For the text-containing cell, return its midpoint in (x, y) coordinate format. 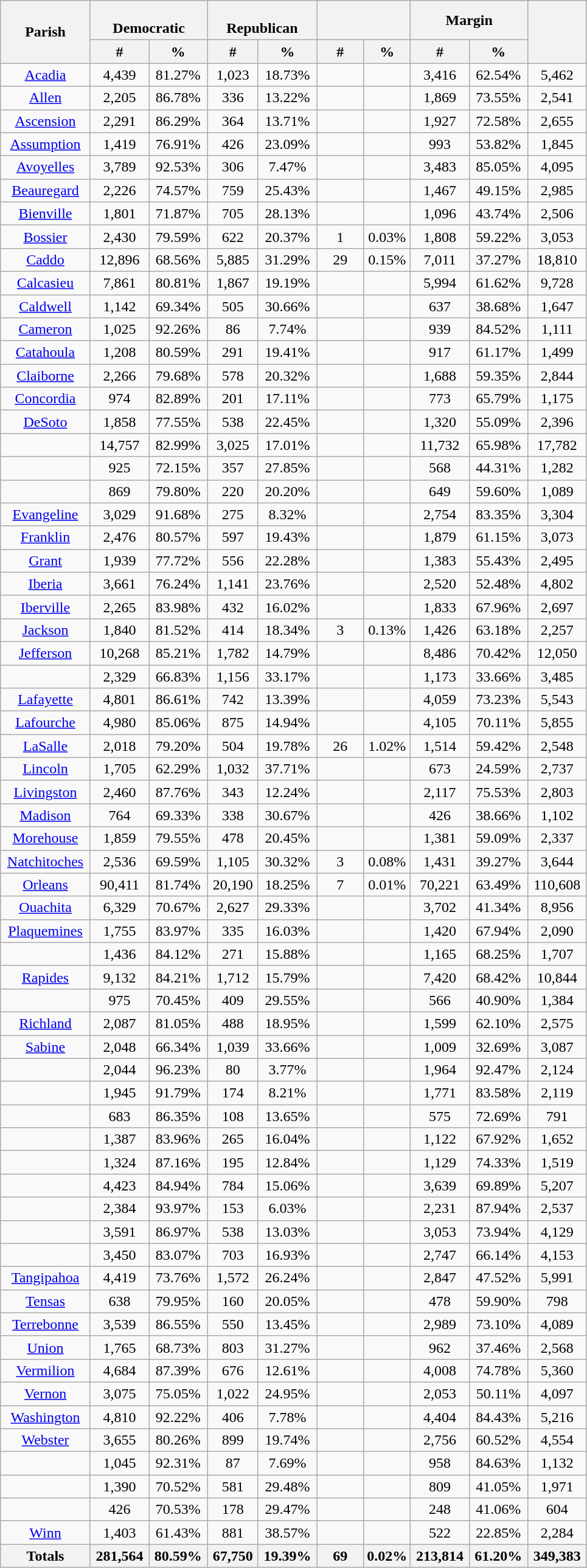
67,750 (232, 1556)
791 (557, 1116)
637 (440, 306)
86.35% (178, 1116)
66.34% (178, 1046)
Ouachita (46, 908)
47.52% (498, 1278)
2,460 (119, 792)
Caddo (46, 260)
281,564 (119, 1556)
73.23% (498, 700)
2,847 (440, 1278)
18,810 (557, 260)
1,320 (440, 422)
70,221 (440, 885)
2,754 (440, 514)
5,216 (557, 1417)
13.03% (287, 1232)
357 (232, 468)
93.97% (178, 1209)
195 (232, 1162)
83.58% (498, 1093)
406 (232, 1417)
2,257 (557, 630)
1,945 (119, 1093)
Claiborne (46, 376)
4,802 (557, 584)
Union (46, 1347)
0.08% (387, 862)
Avoyelles (46, 167)
62.29% (178, 769)
5,462 (557, 75)
581 (232, 1487)
7 (341, 885)
364 (232, 121)
91.79% (178, 1093)
84.43% (498, 1417)
110,608 (557, 885)
5,855 (557, 723)
3,416 (440, 75)
1,869 (440, 98)
18.25% (287, 885)
29.55% (287, 1000)
604 (557, 1510)
2,476 (119, 537)
1,384 (557, 1000)
Madison (46, 815)
73.55% (498, 98)
3.77% (287, 1070)
432 (232, 607)
7.78% (287, 1417)
Vernon (46, 1394)
Parish (46, 32)
2,537 (557, 1209)
20.20% (287, 491)
1,782 (232, 653)
4,404 (440, 1417)
18.95% (287, 1023)
2,627 (232, 908)
90,411 (119, 885)
80.81% (178, 283)
2,266 (119, 376)
566 (440, 1000)
7.69% (287, 1463)
Morehouse (46, 838)
1,499 (557, 353)
76.24% (178, 584)
568 (440, 468)
9,728 (557, 283)
86.61% (178, 700)
178 (232, 1510)
22.28% (287, 561)
19.19% (287, 283)
19.78% (287, 746)
8,486 (440, 653)
61.62% (498, 283)
63.18% (498, 630)
3,539 (119, 1324)
160 (232, 1301)
5,885 (232, 260)
38.57% (287, 1533)
65.98% (498, 445)
1,383 (440, 561)
68.42% (498, 977)
7.74% (287, 330)
Washington (46, 1417)
2,384 (119, 1209)
79.59% (178, 237)
19.74% (287, 1440)
958 (440, 1463)
59.09% (498, 838)
49.15% (498, 190)
DeSoto (46, 422)
0.01% (387, 885)
70.45% (178, 1000)
18.73% (287, 75)
20.37% (287, 237)
275 (232, 514)
80 (232, 1070)
271 (232, 954)
17.11% (287, 399)
70.42% (498, 653)
66.14% (498, 1255)
409 (232, 1000)
12,050 (557, 653)
1,755 (119, 931)
2,985 (557, 190)
13.45% (287, 1324)
0.03% (387, 237)
742 (232, 700)
32.69% (498, 1046)
306 (232, 167)
108 (232, 1116)
174 (232, 1093)
3,485 (557, 677)
2,548 (557, 746)
16.93% (287, 1255)
28.13% (287, 213)
1,879 (440, 537)
6.03% (287, 1209)
3,655 (119, 1440)
336 (232, 98)
2,119 (557, 1093)
12,896 (119, 260)
2,090 (557, 931)
2,396 (557, 422)
Beauregard (46, 190)
5,543 (557, 700)
1,111 (557, 330)
1,403 (119, 1533)
975 (119, 1000)
75.53% (498, 792)
79.68% (178, 376)
Webster (46, 1440)
1,467 (440, 190)
1,927 (440, 121)
5,991 (557, 1278)
1,142 (119, 306)
578 (232, 376)
1,025 (119, 330)
75.05% (178, 1394)
37.71% (287, 769)
638 (119, 1301)
26.24% (287, 1278)
4,554 (557, 1440)
2,536 (119, 862)
1,419 (119, 144)
1,208 (119, 353)
2,226 (119, 190)
1.02% (387, 746)
349,383 (557, 1556)
80.57% (178, 537)
69.89% (498, 1186)
1,599 (440, 1023)
15.79% (287, 977)
61.20% (498, 1556)
Catahoula (46, 353)
79.95% (178, 1301)
Totals (46, 1556)
0.13% (387, 630)
622 (232, 237)
1,652 (557, 1139)
Cameron (46, 330)
83.96% (178, 1139)
70.53% (178, 1510)
1,390 (119, 1487)
784 (232, 1186)
67.96% (498, 607)
70.67% (178, 908)
Jefferson (46, 653)
2,756 (440, 1440)
71.87% (178, 213)
4,008 (440, 1370)
2,018 (119, 746)
62.54% (498, 75)
1,282 (557, 468)
67.92% (498, 1139)
Vermilion (46, 1370)
16.04% (287, 1139)
29.33% (287, 908)
1,833 (440, 607)
61.17% (498, 353)
962 (440, 1347)
84.94% (178, 1186)
Calcasieu (46, 283)
15.06% (287, 1186)
Sabine (46, 1046)
13.71% (287, 121)
925 (119, 468)
65.79% (498, 399)
59.42% (498, 746)
86.97% (178, 1232)
809 (440, 1487)
8,956 (557, 908)
1,572 (232, 1278)
4,153 (557, 1255)
248 (440, 1510)
Lincoln (46, 769)
84.52% (498, 330)
63.49% (498, 885)
37.27% (498, 260)
764 (119, 815)
522 (440, 1533)
803 (232, 1347)
72.15% (178, 468)
24.59% (498, 769)
79.55% (178, 838)
1,089 (557, 491)
3,025 (232, 445)
1,022 (232, 1394)
2,430 (119, 237)
86.78% (178, 98)
3,644 (557, 862)
1,122 (440, 1139)
92.22% (178, 1417)
69.59% (178, 862)
33.17% (287, 677)
1,009 (440, 1046)
597 (232, 537)
23.09% (287, 144)
1,840 (119, 630)
1,381 (440, 838)
10,268 (119, 653)
92.26% (178, 330)
Richland (46, 1023)
Iberia (46, 584)
1,387 (119, 1139)
2,048 (119, 1046)
55.09% (498, 422)
25.43% (287, 190)
4,423 (119, 1186)
1,808 (440, 237)
74.33% (498, 1162)
899 (232, 1440)
2,989 (440, 1324)
917 (440, 353)
27.85% (287, 468)
974 (119, 399)
4,129 (557, 1232)
2,506 (557, 213)
14,757 (119, 445)
83.07% (178, 1255)
Winn (46, 1533)
17,782 (557, 445)
23.76% (287, 584)
73.10% (498, 1324)
7,420 (440, 977)
20.32% (287, 376)
Franklin (46, 537)
10,844 (557, 977)
81.74% (178, 885)
83.98% (178, 607)
Tensas (46, 1301)
61.15% (498, 537)
3,087 (557, 1046)
1,431 (440, 862)
Acadia (46, 75)
3,639 (440, 1186)
39.27% (498, 862)
1,165 (440, 954)
76.91% (178, 144)
Evangeline (46, 514)
Bossier (46, 237)
3,591 (119, 1232)
4,810 (119, 1417)
1,514 (440, 746)
1,707 (557, 954)
683 (119, 1116)
2,291 (119, 121)
86 (232, 330)
2,044 (119, 1070)
1,096 (440, 213)
1,039 (232, 1046)
3,483 (440, 167)
Terrebonne (46, 1324)
85.05% (498, 167)
2,520 (440, 584)
3,661 (119, 584)
38.68% (498, 306)
82.89% (178, 399)
343 (232, 792)
85.21% (178, 653)
4,059 (440, 700)
68.73% (178, 1347)
3,450 (119, 1255)
1,173 (440, 677)
40.90% (498, 1000)
2,575 (557, 1023)
59.60% (498, 491)
2,655 (557, 121)
24.95% (287, 1394)
Margin (470, 21)
798 (557, 1301)
1,705 (119, 769)
1,420 (440, 931)
9,132 (119, 977)
1,324 (119, 1162)
4,105 (440, 723)
Lafayette (46, 700)
7.47% (287, 167)
1,105 (232, 862)
338 (232, 815)
505 (232, 306)
1,141 (232, 584)
676 (232, 1370)
Lafourche (46, 723)
73.94% (498, 1232)
2,747 (440, 1255)
1,102 (557, 815)
12.24% (287, 792)
69 (341, 1556)
70.11% (498, 723)
1,175 (557, 399)
8.21% (287, 1093)
52.48% (498, 584)
LaSalle (46, 746)
4,089 (557, 1324)
1,129 (440, 1162)
17.01% (287, 445)
4,801 (119, 700)
41.34% (498, 908)
5,994 (440, 283)
1,712 (232, 977)
2,697 (557, 607)
4,095 (557, 167)
60.52% (498, 1440)
488 (232, 1023)
335 (232, 931)
291 (232, 353)
Bienville (46, 213)
87 (232, 1463)
Ascension (46, 121)
201 (232, 399)
Assumption (46, 144)
153 (232, 1209)
2,568 (557, 1347)
80.26% (178, 1440)
Grant (46, 561)
1,647 (557, 306)
4,097 (557, 1394)
29.48% (287, 1487)
13.39% (287, 700)
Iberville (46, 607)
705 (232, 213)
2,087 (119, 1023)
74.57% (178, 190)
44.31% (498, 468)
2,803 (557, 792)
92.47% (498, 1070)
30.67% (287, 815)
22.45% (287, 422)
87.94% (498, 1209)
61.43% (178, 1533)
2,284 (557, 1533)
Jackson (46, 630)
1,023 (232, 75)
74.78% (498, 1370)
87.76% (178, 792)
3,029 (119, 514)
87.16% (178, 1162)
50.11% (498, 1394)
Democratic (148, 21)
993 (440, 144)
43.74% (498, 213)
1 (341, 237)
59.90% (498, 1301)
Rapides (46, 977)
2,053 (440, 1394)
79.80% (178, 491)
73.76% (178, 1278)
20,190 (232, 885)
703 (232, 1255)
Livingston (46, 792)
649 (440, 491)
3,702 (440, 908)
1,964 (440, 1070)
1,426 (440, 630)
62.10% (498, 1023)
30.66% (287, 306)
1,156 (232, 677)
55.43% (498, 561)
673 (440, 769)
4,684 (119, 1370)
6,329 (119, 908)
Republican (262, 21)
69.33% (178, 815)
1,939 (119, 561)
Caldwell (46, 306)
13.22% (287, 98)
2,541 (557, 98)
2,205 (119, 98)
85.06% (178, 723)
29.47% (287, 1510)
59.35% (498, 376)
1,436 (119, 954)
869 (119, 491)
504 (232, 746)
67.94% (498, 931)
18.34% (287, 630)
14.79% (287, 653)
31.27% (287, 1347)
92.31% (178, 1463)
556 (232, 561)
1,688 (440, 376)
13.65% (287, 1116)
12.84% (287, 1162)
92.53% (178, 167)
1,765 (119, 1347)
66.83% (178, 677)
77.72% (178, 561)
773 (440, 399)
68.56% (178, 260)
19.39% (287, 1556)
875 (232, 723)
5,360 (557, 1370)
68.25% (498, 954)
3,789 (119, 167)
87.39% (178, 1370)
213,814 (440, 1556)
82.99% (178, 445)
2,117 (440, 792)
15.88% (287, 954)
1,801 (119, 213)
759 (232, 190)
81.52% (178, 630)
8.32% (287, 514)
29 (341, 260)
1,845 (557, 144)
4,419 (119, 1278)
41.05% (498, 1487)
84.21% (178, 977)
939 (440, 330)
30.32% (287, 862)
12.61% (287, 1370)
20.45% (287, 838)
7,861 (119, 283)
Tangipahoa (46, 1278)
16.03% (287, 931)
2,337 (557, 838)
72.69% (498, 1116)
Orleans (46, 885)
1,132 (557, 1463)
26 (341, 746)
91.68% (178, 514)
1,859 (119, 838)
19.41% (287, 353)
11,732 (440, 445)
5,207 (557, 1186)
414 (232, 630)
1,519 (557, 1162)
Concordia (46, 399)
16.02% (287, 607)
79.20% (178, 746)
1,032 (232, 769)
81.05% (178, 1023)
Natchitoches (46, 862)
84.12% (178, 954)
70.52% (178, 1487)
14.94% (287, 723)
2,737 (557, 769)
59.22% (498, 237)
83.97% (178, 931)
3,304 (557, 514)
53.82% (498, 144)
2,265 (119, 607)
Plaquemines (46, 931)
38.66% (498, 815)
1,771 (440, 1093)
1,971 (557, 1487)
69.34% (178, 306)
1,867 (232, 283)
22.85% (498, 1533)
2,231 (440, 1209)
881 (232, 1533)
0.15% (387, 260)
77.55% (178, 422)
7,011 (440, 260)
3,073 (557, 537)
4,439 (119, 75)
220 (232, 491)
20.05% (287, 1301)
84.63% (498, 1463)
41.06% (498, 1510)
2,329 (119, 677)
31.29% (287, 260)
37.46% (498, 1347)
2,495 (557, 561)
86.55% (178, 1324)
Allen (46, 98)
0.02% (387, 1556)
2,844 (557, 376)
1,858 (119, 422)
3,075 (119, 1394)
81.27% (178, 75)
19.43% (287, 537)
96.23% (178, 1070)
72.58% (498, 121)
4,980 (119, 723)
83.35% (498, 514)
575 (440, 1116)
550 (232, 1324)
86.29% (178, 121)
265 (232, 1139)
1,045 (119, 1463)
2,124 (557, 1070)
